Search for the cell housing the specified text and yield its [x, y] center coordinate. 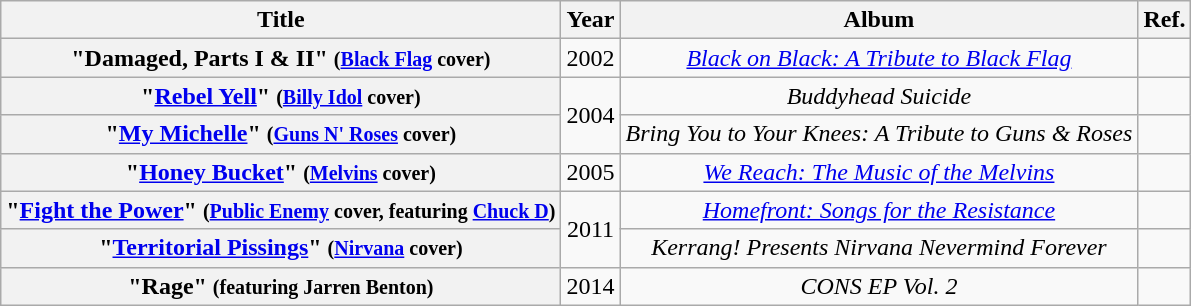
Black on Black: A Tribute to Black Flag [879, 58]
"Territorial Pissings" (Nirvana cover) [281, 248]
Title [281, 20]
2014 [590, 286]
2002 [590, 58]
Year [590, 20]
Album [879, 20]
"Rage" (featuring Jarren Benton) [281, 286]
Ref. [1164, 20]
"Fight the Power" (Public Enemy cover, featuring Chuck D) [281, 210]
"My Michelle" (Guns N' Roses cover) [281, 134]
"Rebel Yell" (Billy Idol cover) [281, 96]
Homefront: Songs for the Resistance [879, 210]
Kerrang! Presents Nirvana Nevermind Forever [879, 248]
2011 [590, 229]
"Honey Bucket" (Melvins cover) [281, 172]
Buddyhead Suicide [879, 96]
"Damaged, Parts I & II" (Black Flag cover) [281, 58]
CONS EP Vol. 2 [879, 286]
Bring You to Your Knees: A Tribute to Guns & Roses [879, 134]
We Reach: The Music of the Melvins [879, 172]
2005 [590, 172]
2004 [590, 115]
